Find where the given text appears and provide that cell's center as (x, y) coordinate. 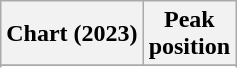
Peakposition (189, 34)
Chart (2023) (72, 34)
